Locate the cell with the specified text and output its [X, Y] center coordinate. 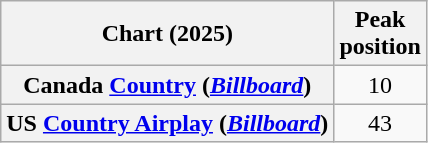
US Country Airplay (Billboard) [168, 123]
10 [380, 85]
Peakposition [380, 34]
Chart (2025) [168, 34]
43 [380, 123]
Canada Country (Billboard) [168, 85]
